Provide the [X, Y] coordinate of the cell's center where the given text is located.  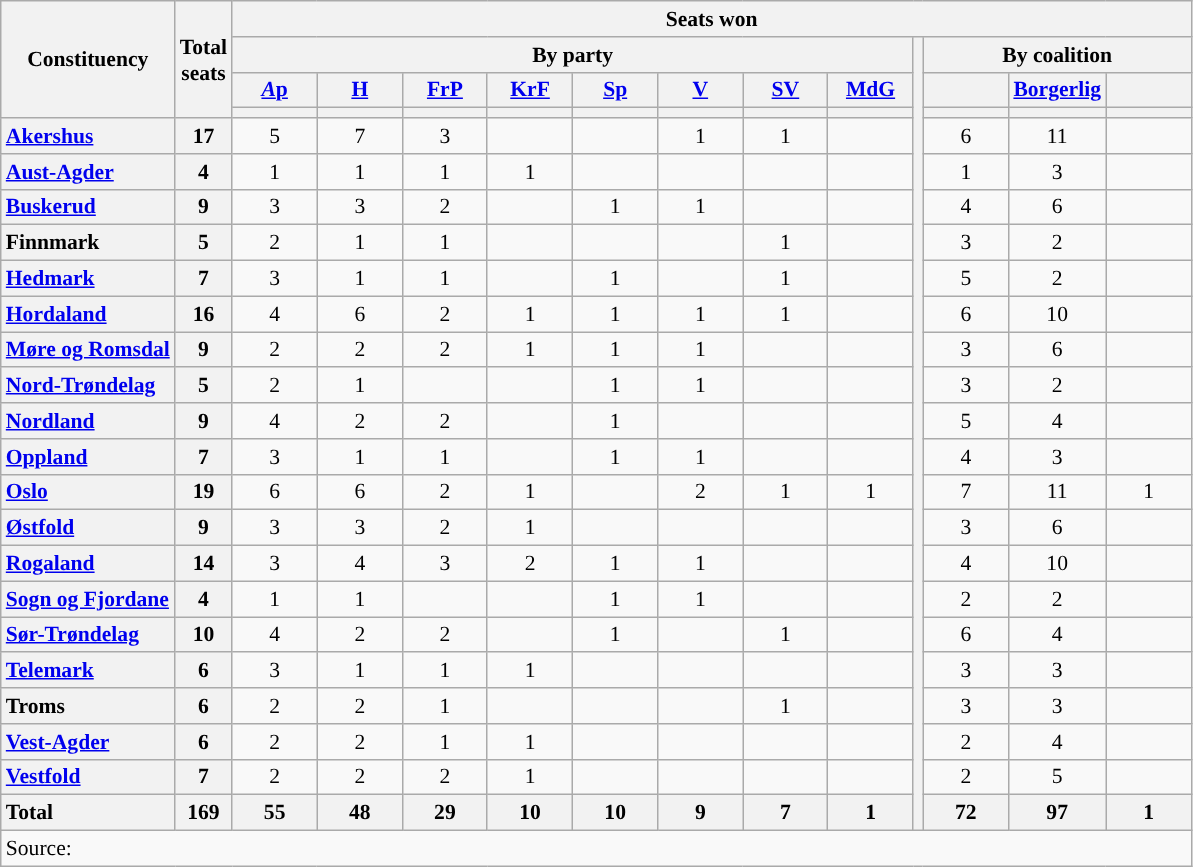
Sør-Trøndelag [88, 635]
Borgerlig [1057, 90]
Aust-Agder [88, 172]
Buskerud [88, 207]
V [700, 90]
169 [204, 813]
Sogn og Fjordane [88, 599]
By coalition [1057, 55]
Oppland [88, 457]
SV [786, 90]
H [360, 90]
Vestfold [88, 777]
Finnmark [88, 243]
Nord-Trøndelag [88, 386]
Akershus [88, 136]
Rogaland [88, 564]
Totalseats [204, 60]
Source: [596, 849]
14 [204, 564]
Møre og Romsdal [88, 350]
Østfold [88, 528]
Hordaland [88, 314]
Troms [88, 706]
FrP [444, 90]
Vest-Agder [88, 742]
97 [1057, 813]
Constituency [88, 60]
Total [88, 813]
Ap [274, 90]
Sp [616, 90]
Telemark [88, 671]
KrF [530, 90]
MdG [870, 90]
72 [966, 813]
By party [572, 55]
19 [204, 492]
Seats won [712, 19]
Nordland [88, 421]
55 [274, 813]
16 [204, 314]
48 [360, 813]
29 [444, 813]
Hedmark [88, 279]
17 [204, 136]
Oslo [88, 492]
